For the text-containing cell, return its midpoint in (X, Y) coordinate format. 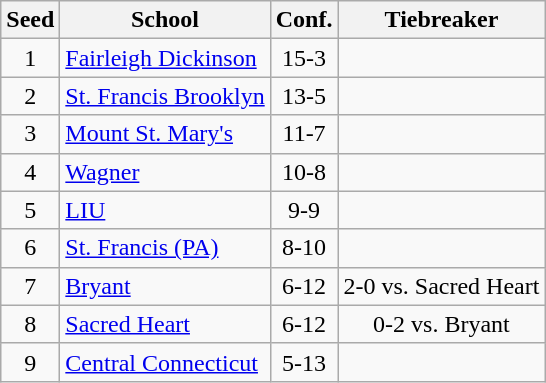
11-7 (304, 134)
6 (30, 248)
15-3 (304, 58)
School (165, 20)
LIU (165, 210)
2-0 vs. Sacred Heart (442, 286)
4 (30, 172)
St. Francis (PA) (165, 248)
St. Francis Brooklyn (165, 96)
3 (30, 134)
Bryant (165, 286)
Conf. (304, 20)
2 (30, 96)
Tiebreaker (442, 20)
Wagner (165, 172)
Mount St. Mary's (165, 134)
10-8 (304, 172)
5-13 (304, 362)
Fairleigh Dickinson (165, 58)
Sacred Heart (165, 324)
1 (30, 58)
Seed (30, 20)
5 (30, 210)
8 (30, 324)
7 (30, 286)
9-9 (304, 210)
Central Connecticut (165, 362)
0-2 vs. Bryant (442, 324)
8-10 (304, 248)
13-5 (304, 96)
9 (30, 362)
